From the cell containing the given text, extract its center point as (X, Y) coordinate. 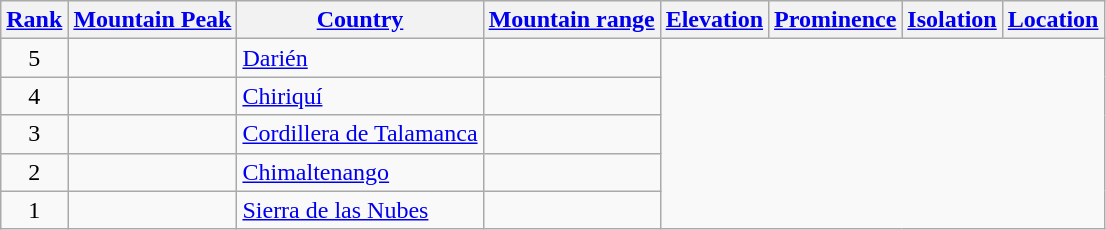
Prominence (836, 20)
Elevation (714, 20)
3 (34, 134)
Rank (34, 20)
Isolation (952, 20)
5 (34, 58)
Location (1053, 20)
4 (34, 96)
2 (34, 172)
Chimaltenango (360, 172)
Mountain Peak (152, 20)
1 (34, 210)
Country (360, 20)
Sierra de las Nubes (360, 210)
Cordillera de Talamanca (360, 134)
Darién (360, 58)
Mountain range (572, 20)
Chiriquí (360, 96)
